Return [X, Y] of the center of cell containing provided text 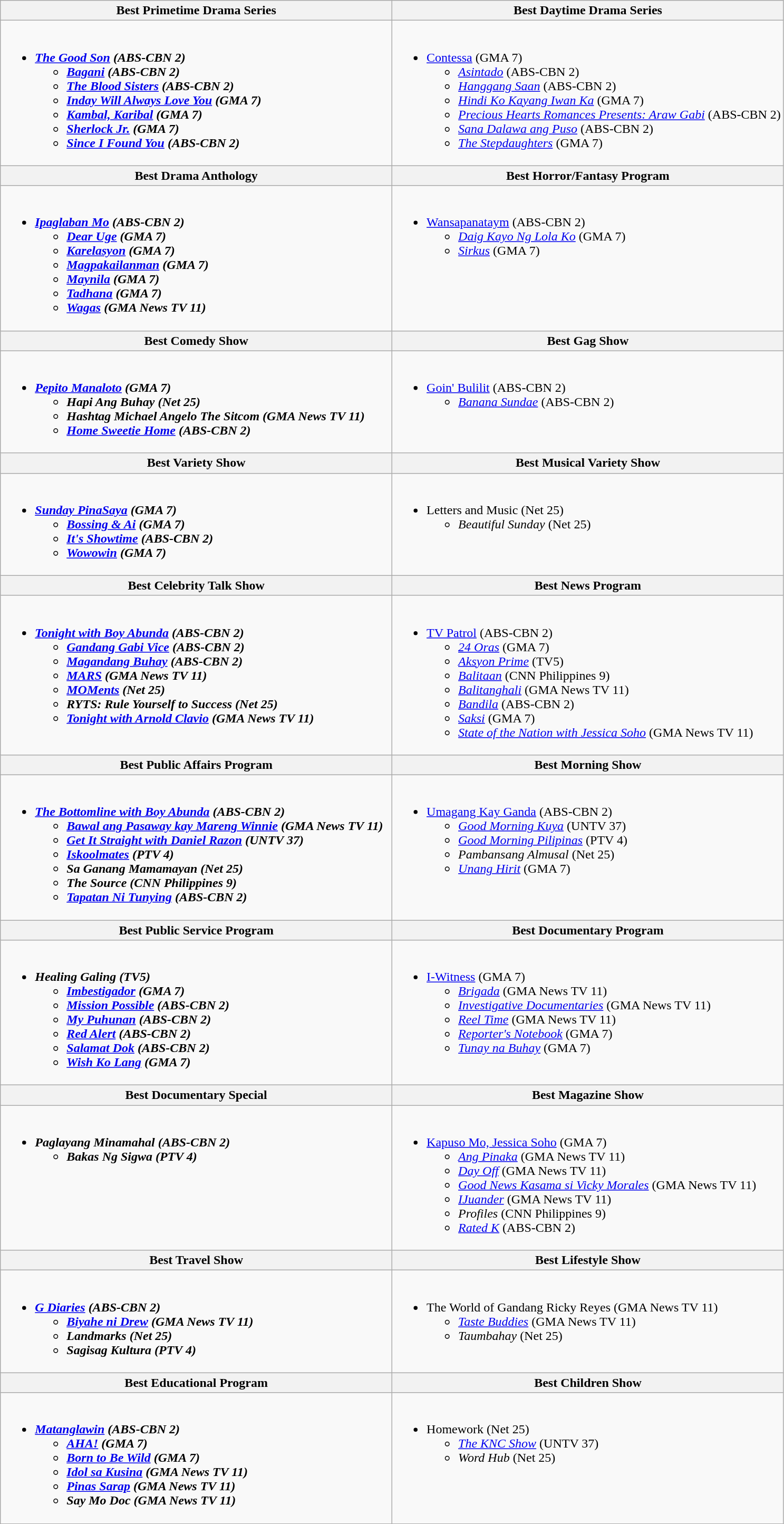
Best Documentary Program [588, 930]
Best Celebrity Talk Show [196, 585]
Best Primetime Drama Series [196, 11]
Umagang Kay Ganda (ABS-CBN 2)Good Morning Kuya (UNTV 37)Good Morning Pilipinas (PTV 4)Pambansang Almusal (Net 25)Unang Hirit (GMA 7) [588, 847]
Letters and Music (Net 25)Beautiful Sunday (Net 25) [588, 524]
Best Children Show [588, 1383]
Best Gag Show [588, 341]
Best Public Service Program [196, 930]
G Diaries (ABS-CBN 2)Biyahe ni Drew (GMA News TV 11)Landmarks (Net 25)Sagisag Kultura (PTV 4) [196, 1322]
Best Magazine Show [588, 1095]
Best Variety Show [196, 463]
Best Comedy Show [196, 341]
Best Lifestyle Show [588, 1260]
The World of Gandang Ricky Reyes (GMA News TV 11)Taste Buddies (GMA News TV 11)Taumbahay (Net 25) [588, 1322]
Best Educational Program [196, 1383]
Paglayang Minamahal (ABS-CBN 2)Bakas Ng Sigwa (PTV 4) [196, 1178]
Best Drama Anthology [196, 176]
Best Daytime Drama Series [588, 11]
Wansapanataym (ABS-CBN 2)Daig Kayo Ng Lola Ko (GMA 7)Sirkus (GMA 7) [588, 258]
Best News Program [588, 585]
Best Travel Show [196, 1260]
Ipaglaban Mo (ABS-CBN 2)Dear Uge (GMA 7)Karelasyon (GMA 7)Magpakailanman (GMA 7)Maynila (GMA 7)Tadhana (GMA 7)Wagas (GMA News TV 11) [196, 258]
Best Horror/Fantasy Program [588, 176]
Best Morning Show [588, 765]
Goin' Bulilit (ABS-CBN 2)Banana Sundae (ABS-CBN 2) [588, 402]
Best Public Affairs Program [196, 765]
Best Musical Variety Show [588, 463]
Pepito Manaloto (GMA 7)Hapi Ang Buhay (Net 25)Hashtag Michael Angelo The Sitcom (GMA News TV 11)Home Sweetie Home (ABS-CBN 2) [196, 402]
Homework (Net 25)The KNC Show (UNTV 37)Word Hub (Net 25) [588, 1458]
Sunday PinaSaya (GMA 7)Bossing & Ai (GMA 7)It's Showtime (ABS-CBN 2)Wowowin (GMA 7) [196, 524]
Matanglawin (ABS-CBN 2)AHA! (GMA 7)Born to Be Wild (GMA 7)Idol sa Kusina (GMA News TV 11)Pinas Sarap (GMA News TV 11)Say Mo Doc (GMA News TV 11) [196, 1458]
Best Documentary Special [196, 1095]
